Locate the cell with the specified text and output its [x, y] center coordinate. 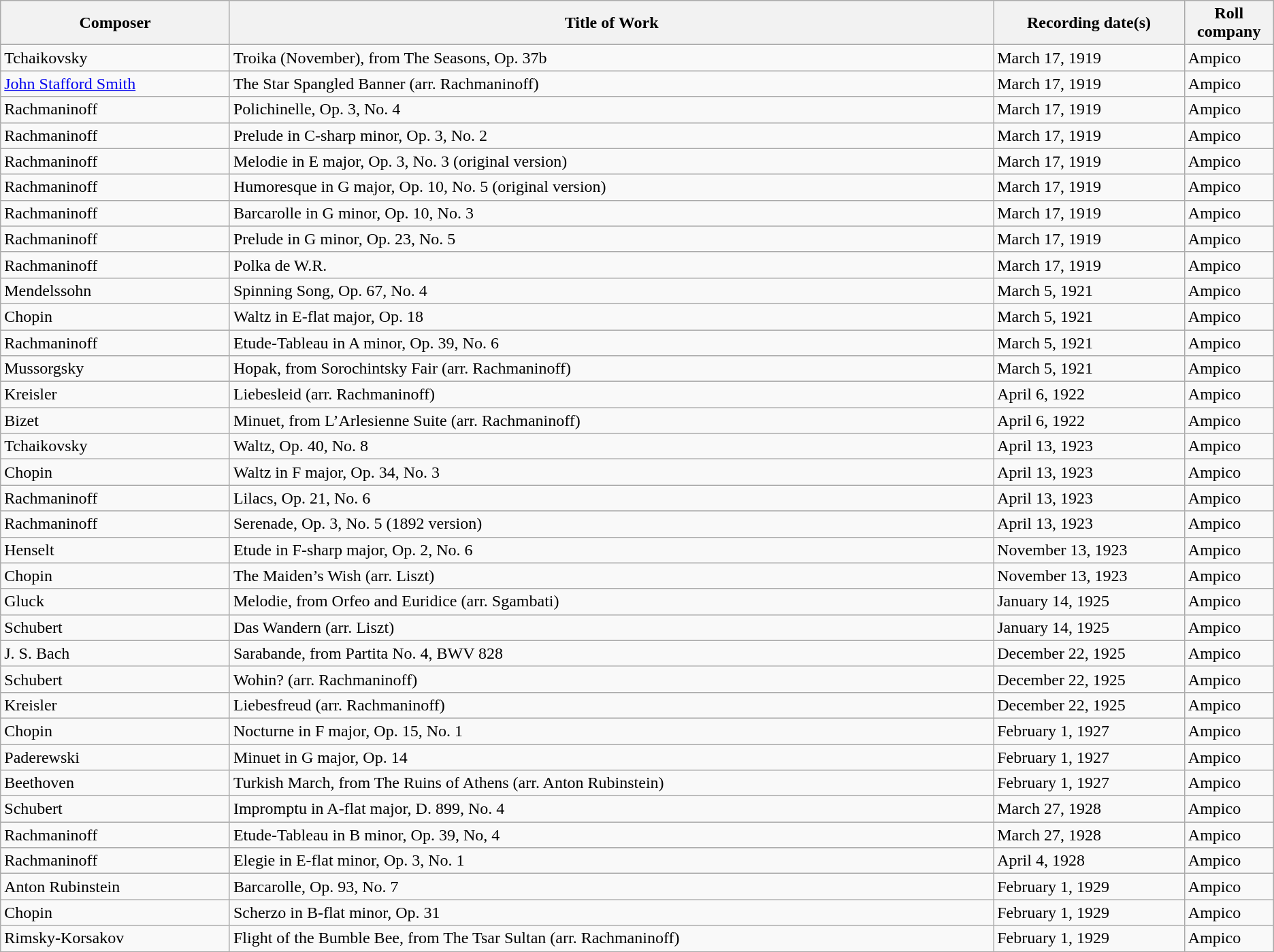
Beethoven [116, 783]
Troika (November), from The Seasons, Op. 37b [611, 58]
Minuet in G major, Op. 14 [611, 757]
Lilacs, Op. 21, No. 6 [611, 498]
The Maiden’s Wish (arr. Liszt) [611, 576]
Mendelssohn [116, 291]
Liebesleid (arr. Rachmaninoff) [611, 395]
Gluck [116, 602]
Minuet, from L’Arlesienne Suite (arr. Rachmaninoff) [611, 421]
April 4, 1928 [1089, 861]
Impromptu in A-flat major, D. 899, No. 4 [611, 809]
Recording date(s) [1089, 23]
Paderewski [116, 757]
Hopak, from Sorochintsky Fair (arr. Rachmaninoff) [611, 369]
Henselt [116, 550]
Etude in F-sharp major, Op. 2, No. 6 [611, 550]
Flight of the Bumble Bee, from The Tsar Sultan (arr. Rachmaninoff) [611, 938]
Wohin? (arr. Rachmaninoff) [611, 679]
Liebesfreud (arr. Rachmaninoff) [611, 705]
Title of Work [611, 23]
Etude-Tableau in B minor, Op. 39, No, 4 [611, 835]
Sarabande, from Partita No. 4, BWV 828 [611, 653]
John Stafford Smith [116, 84]
Rimsky-Korsakov [116, 938]
Melodie in E major, Op. 3, No. 3 (original version) [611, 161]
J. S. Bach [116, 653]
Waltz, Op. 40, No. 8 [611, 446]
Composer [116, 23]
Elegie in E-flat minor, Op. 3, No. 1 [611, 861]
Mussorgsky [116, 369]
Nocturne in F major, Op. 15, No. 1 [611, 731]
Waltz in E-flat major, Op. 18 [611, 316]
Roll company [1229, 23]
Melodie, from Orfeo and Euridice (arr. Sgambati) [611, 602]
Das Wandern (arr. Liszt) [611, 627]
Prelude in G minor, Op. 23, No. 5 [611, 239]
Scherzo in B-flat minor, Op. 31 [611, 913]
Polka de W.R. [611, 265]
Barcarolle, Op. 93, No. 7 [611, 887]
Polichinelle, Op. 3, No. 4 [611, 110]
Prelude in C-sharp minor, Op. 3, No. 2 [611, 135]
The Star Spangled Banner (arr. Rachmaninoff) [611, 84]
Etude-Tableau in A minor, Op. 39, No. 6 [611, 342]
Barcarolle in G minor, Op. 10, No. 3 [611, 213]
Turkish March, from The Ruins of Athens (arr. Anton Rubinstein) [611, 783]
Anton Rubinstein [116, 887]
Humoresque in G major, Op. 10, No. 5 (original version) [611, 187]
Spinning Song, Op. 67, No. 4 [611, 291]
Waltz in F major, Op. 34, No. 3 [611, 472]
Serenade, Op. 3, No. 5 (1892 version) [611, 524]
Bizet [116, 421]
